Pinpoint the cell where the given text exists, returning its (X, Y) midpoint coordinate. 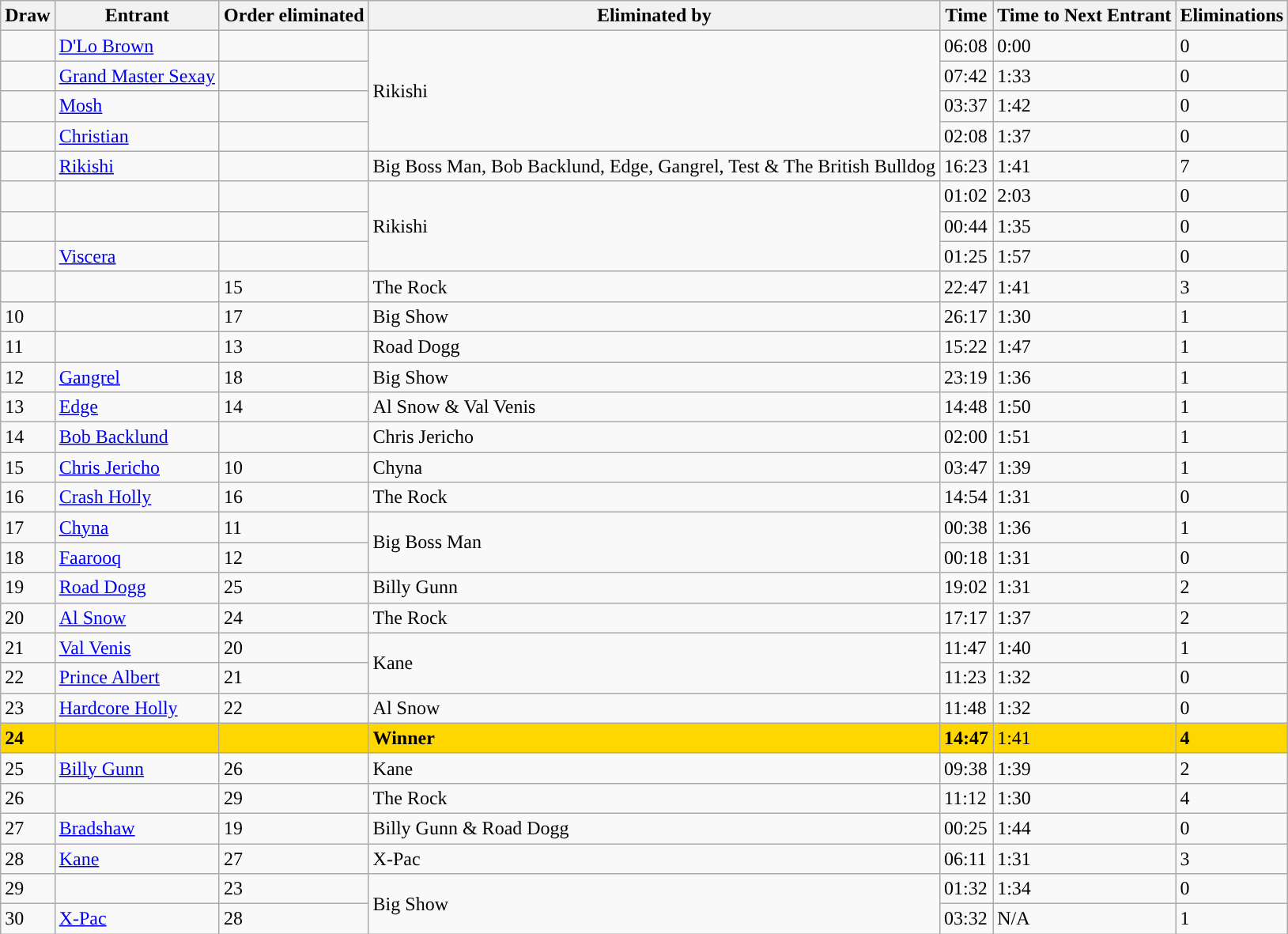
Winner (654, 738)
26:17 (966, 316)
0:00 (1085, 46)
1:44 (1085, 828)
1:42 (1085, 106)
Faarooq (137, 558)
01:32 (966, 889)
23:19 (966, 377)
30 (28, 919)
Bradshaw (137, 828)
Time (966, 16)
Edge (137, 407)
Christian (137, 136)
00:44 (966, 226)
Big Boss Man, Bob Backlund, Edge, Gangrel, Test & The British Bulldog (654, 166)
11:12 (966, 798)
06:11 (966, 858)
Entrant (137, 16)
14:48 (966, 407)
Mosh (137, 106)
19:02 (966, 588)
1:57 (1085, 256)
1:47 (1085, 346)
01:02 (966, 196)
Gangrel (137, 377)
14:54 (966, 497)
Order eliminated (294, 16)
09:38 (966, 768)
11:23 (966, 678)
7 (1232, 166)
Billy Gunn & Road Dogg (654, 828)
N/A (1085, 919)
17:17 (966, 618)
Val Venis (137, 648)
1:51 (1085, 437)
11:48 (966, 708)
1:35 (1085, 226)
Prince Albert (137, 678)
Bob Backlund (137, 437)
03:47 (966, 467)
03:32 (966, 919)
Big Boss Man (654, 543)
Draw (28, 16)
Grand Master Sexay (137, 76)
03:37 (966, 106)
00:38 (966, 528)
01:25 (966, 256)
Eliminations (1232, 16)
Viscera (137, 256)
1:50 (1085, 407)
06:08 (966, 46)
11:47 (966, 648)
1:33 (1085, 76)
14:47 (966, 738)
Hardcore Holly (137, 708)
16:23 (966, 166)
1:40 (1085, 648)
02:08 (966, 136)
22:47 (966, 286)
15:22 (966, 346)
Crash Holly (137, 497)
00:25 (966, 828)
D'Lo Brown (137, 46)
07:42 (966, 76)
02:00 (966, 437)
Al Snow & Val Venis (654, 407)
00:18 (966, 558)
2:03 (1085, 196)
Eliminated by (654, 16)
Time to Next Entrant (1085, 16)
1:34 (1085, 889)
